Output the [X, Y] coordinate of the center of the cell containing the given text.  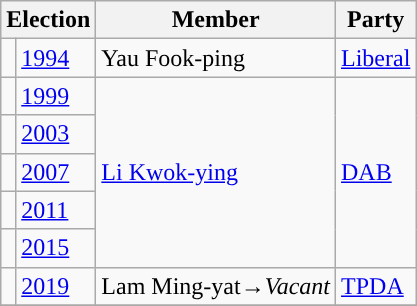
1999 [56, 96]
2011 [56, 210]
1994 [56, 58]
Party [376, 20]
2015 [56, 248]
Election [48, 20]
Member [216, 20]
2003 [56, 134]
Yau Fook-ping [216, 58]
Liberal [376, 58]
2007 [56, 172]
Lam Ming-yat→Vacant [216, 286]
2019 [56, 286]
TPDA [376, 286]
DAB [376, 172]
Li Kwok-ying [216, 172]
